Determine the [x, y] coordinate at the center of the cell enclosing the given text.  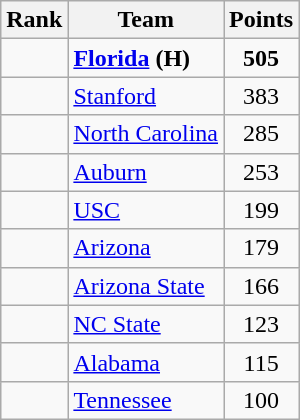
Tennessee [146, 400]
Rank [34, 20]
199 [262, 210]
Team [146, 20]
North Carolina [146, 134]
Auburn [146, 172]
Arizona State [146, 286]
505 [262, 58]
383 [262, 96]
NC State [146, 324]
USC [146, 210]
179 [262, 248]
123 [262, 324]
100 [262, 400]
Points [262, 20]
166 [262, 286]
Florida (H) [146, 58]
Stanford [146, 96]
253 [262, 172]
Alabama [146, 362]
Arizona [146, 248]
285 [262, 134]
115 [262, 362]
